For the text-containing cell, return its midpoint in (X, Y) coordinate format. 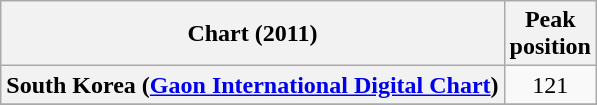
Chart (2011) (252, 34)
South Korea (Gaon International Digital Chart) (252, 85)
121 (550, 85)
Peakposition (550, 34)
